Return (x, y) of the center of cell containing provided text 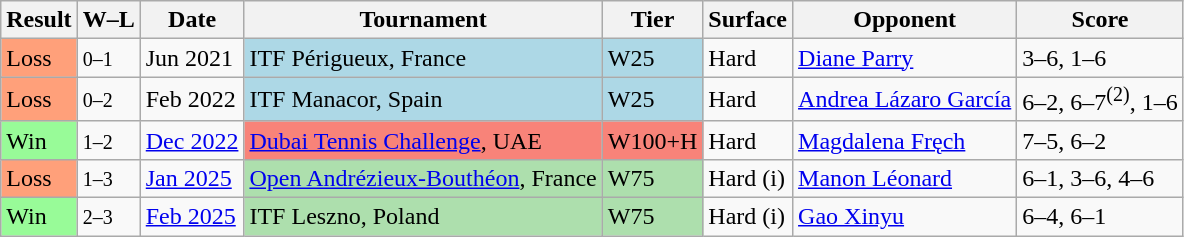
ITF Manacor, Spain (423, 100)
6–4, 6–1 (1100, 217)
6–2, 6–7(2), 1–6 (1100, 100)
Manon Léonard (905, 178)
Result (39, 20)
Jan 2025 (192, 178)
Diane Parry (905, 58)
1–2 (108, 140)
0–1 (108, 58)
Opponent (905, 20)
Date (192, 20)
Open Andrézieux-Bouthéon, France (423, 178)
Surface (748, 20)
3–6, 1–6 (1100, 58)
Dubai Tennis Challenge, UAE (423, 140)
Tier (652, 20)
ITF Périgueux, France (423, 58)
7–5, 6–2 (1100, 140)
6–1, 3–6, 4–6 (1100, 178)
1–3 (108, 178)
W–L (108, 20)
Jun 2021 (192, 58)
W100+H (652, 140)
Gao Xinyu (905, 217)
ITF Leszno, Poland (423, 217)
Tournament (423, 20)
Feb 2022 (192, 100)
Magdalena Fręch (905, 140)
Andrea Lázaro García (905, 100)
0–2 (108, 100)
Dec 2022 (192, 140)
2–3 (108, 217)
Feb 2025 (192, 217)
Score (1100, 20)
